Detect which cell encompasses the target text, then output its (x, y) center coordinate. 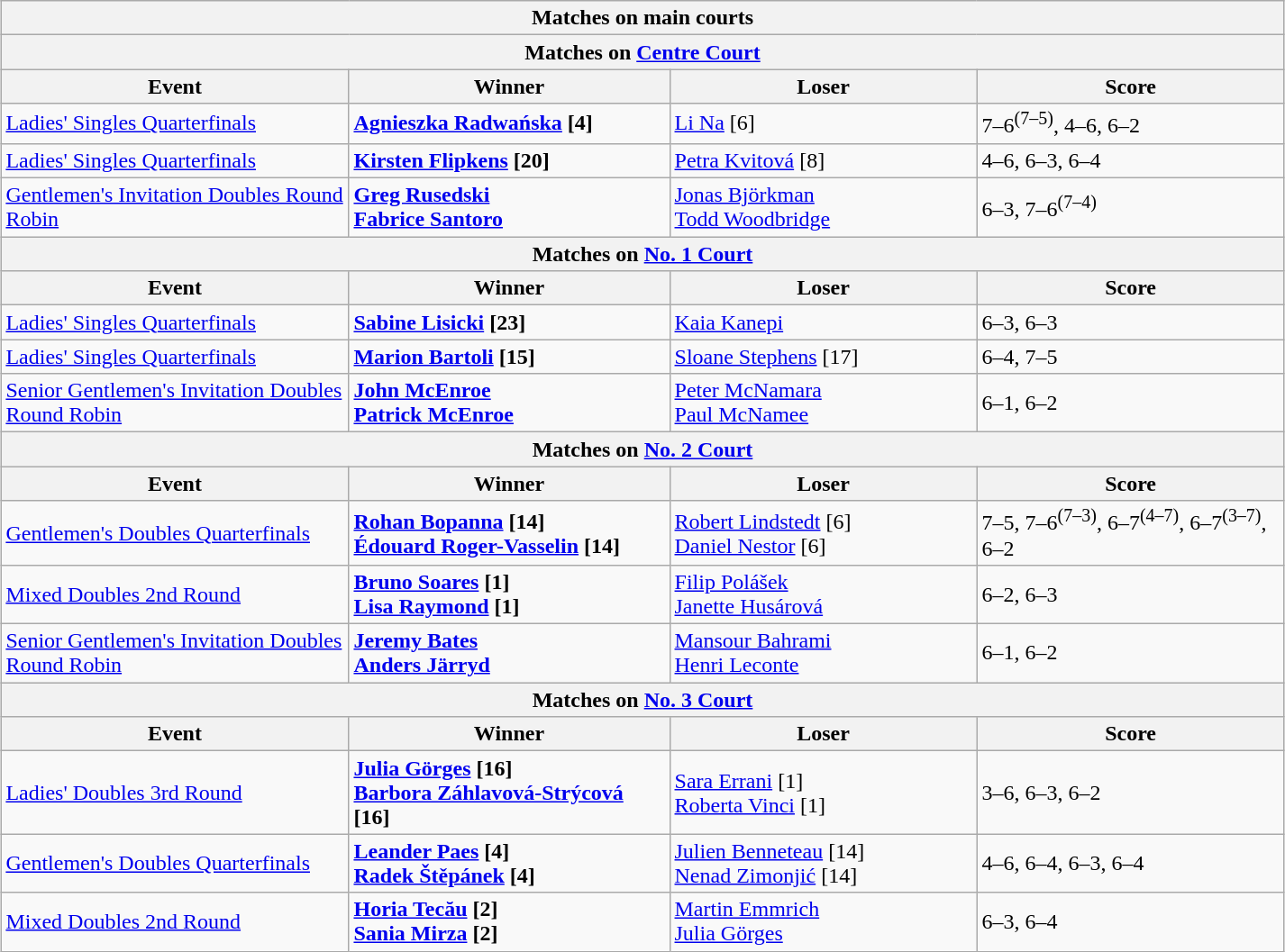
7–6(7–5), 4–6, 6–2 (1130, 124)
6–3, 7–6(7–4) (1130, 207)
Agnieszka Radwańska [4] (509, 124)
Sabine Lisicki [23] (509, 322)
Kirsten Flipkens [20] (509, 160)
Mansour Bahrami Henri Leconte (824, 654)
Matches on No. 1 Court (642, 254)
Ladies' Doubles 3rd Round (175, 793)
Julia Görges [16] Barbora Záhlavová-Strýcová [16] (509, 793)
6–4, 7–5 (1130, 357)
Robert Lindstedt [6] Daniel Nestor [6] (824, 533)
4–6, 6–4, 6–3, 6–4 (1130, 863)
Sara Errani [1] Roberta Vinci [1] (824, 793)
Leander Paes [4] Radek Štěpánek [4] (509, 863)
7–5, 7–6(7–3), 6–7(4–7), 6–7(3–7), 6–2 (1130, 533)
Julien Benneteau [14] Nenad Zimonjić [14] (824, 863)
Petra Kvitová [8] (824, 160)
3–6, 6–3, 6–2 (1130, 793)
Jeremy Bates Anders Järryd (509, 654)
Bruno Soares [1] Lisa Raymond [1] (509, 594)
6–3, 6–3 (1130, 322)
Li Na [6] (824, 124)
Sloane Stephens [17] (824, 357)
Matches on No. 3 Court (642, 700)
Rohan Bopanna [14] Édouard Roger-Vasselin [14] (509, 533)
Gentlemen's Invitation Doubles Round Robin (175, 207)
Kaia Kanepi (824, 322)
Marion Bartoli [15] (509, 357)
Jonas Björkman Todd Woodbridge (824, 207)
6–2, 6–3 (1130, 594)
Matches on main courts (642, 18)
Peter McNamara Paul McNamee (824, 403)
John McEnroe Patrick McEnroe (509, 403)
Horia Tecău [2] Sania Mirza [2] (509, 922)
Martin Emmrich Julia Görges (824, 922)
Greg Rusedski Fabrice Santoro (509, 207)
6–3, 6–4 (1130, 922)
4–6, 6–3, 6–4 (1130, 160)
Matches on No. 2 Court (642, 449)
Matches on Centre Court (642, 52)
Filip Polášek Janette Husárová (824, 594)
